Return the (x, y) coordinate for the center point of the cell that contains the specified text.  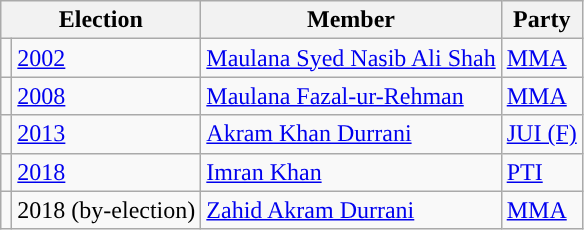
Election (101, 20)
Maulana Syed Nasib Ali Shah (351, 58)
JUI (F) (542, 134)
PTI (542, 172)
Zahid Akram Durrani (351, 210)
2018 (106, 172)
Party (542, 20)
Member (351, 20)
Akram Khan Durrani (351, 134)
2013 (106, 134)
2008 (106, 96)
Maulana Fazal-ur-Rehman (351, 96)
2018 (by-election) (106, 210)
2002 (106, 58)
Imran Khan (351, 172)
